Identify which cell holds the provided text, then report its [X, Y] central coordinate. 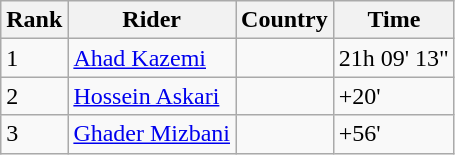
Time [394, 20]
3 [34, 134]
2 [34, 96]
Hossein Askari [152, 96]
1 [34, 58]
Country [285, 20]
Ghader Mizbani [152, 134]
+56' [394, 134]
Ahad Kazemi [152, 58]
21h 09' 13" [394, 58]
+20' [394, 96]
Rider [152, 20]
Rank [34, 20]
